Return (x, y) of the center of cell containing provided text 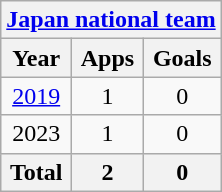
Japan national team (111, 20)
2 (108, 172)
2023 (36, 134)
Total (36, 172)
2019 (36, 96)
Year (36, 58)
Apps (108, 58)
Goals (182, 58)
